Detect which cell encompasses the target text, then output its [x, y] center coordinate. 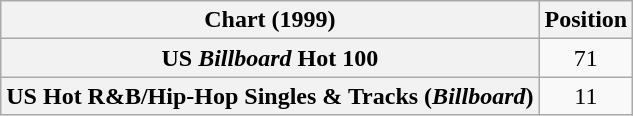
11 [586, 96]
71 [586, 58]
Position [586, 20]
US Billboard Hot 100 [270, 58]
US Hot R&B/Hip-Hop Singles & Tracks (Billboard) [270, 96]
Chart (1999) [270, 20]
